Return the [X, Y] coordinate for the center point of the cell that contains the specified text.  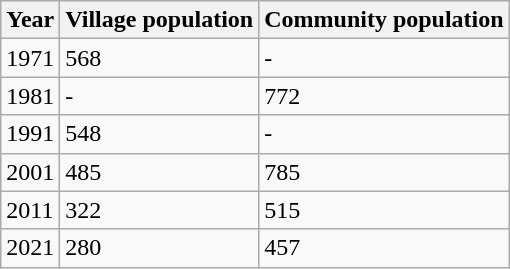
2011 [30, 210]
Community population [384, 20]
548 [160, 134]
515 [384, 210]
1981 [30, 96]
485 [160, 172]
Year [30, 20]
322 [160, 210]
457 [384, 248]
280 [160, 248]
2021 [30, 248]
785 [384, 172]
1971 [30, 58]
Village population [160, 20]
772 [384, 96]
1991 [30, 134]
568 [160, 58]
2001 [30, 172]
